From the cell containing the given text, extract its center point as [x, y] coordinate. 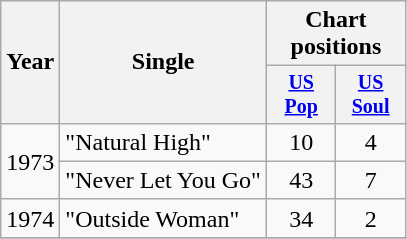
1974 [30, 218]
43 [300, 180]
2 [370, 218]
10 [300, 142]
USPop [300, 94]
34 [300, 218]
Chart positions [336, 34]
"Outside Woman" [164, 218]
4 [370, 142]
Single [164, 62]
Year [30, 62]
"Never Let You Go" [164, 180]
USSoul [370, 94]
"Natural High" [164, 142]
7 [370, 180]
1973 [30, 161]
